Return (X, Y) of the center of cell containing provided text 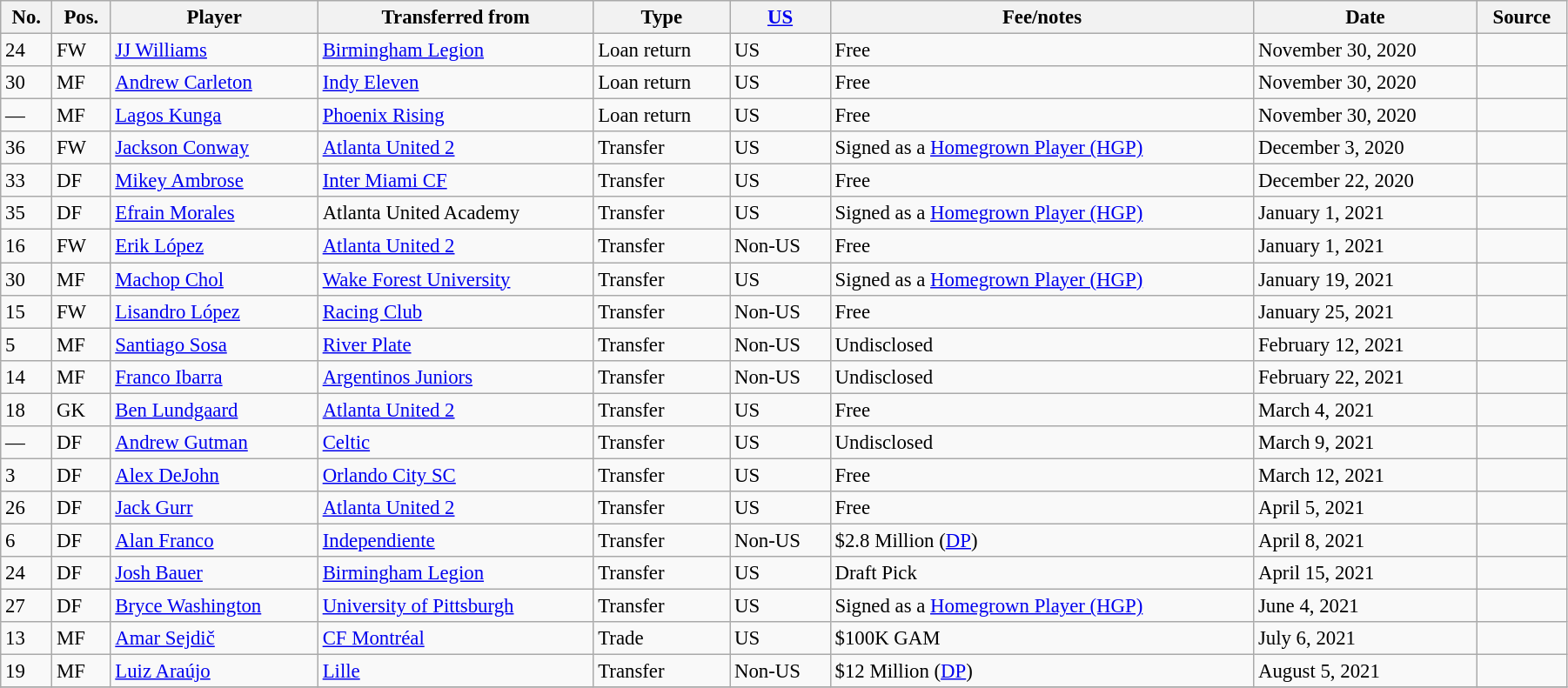
March 4, 2021 (1366, 410)
Atlanta United Academy (456, 213)
Erik López (214, 246)
March 9, 2021 (1366, 443)
16 (26, 246)
Transferred from (456, 17)
Argentinos Juniors (456, 377)
Amar Sejdič (214, 638)
Fee/notes (1042, 17)
Indy Eleven (456, 83)
Bryce Washington (214, 606)
July 6, 2021 (1366, 638)
Machop Chol (214, 279)
Lagos Kunga (214, 116)
April 15, 2021 (1366, 573)
Lisandro López (214, 311)
Alex DeJohn (214, 475)
Andrew Gutman (214, 443)
27 (26, 606)
5 (26, 344)
GK (82, 410)
Luiz Araújo (214, 671)
6 (26, 540)
$2.8 Million (DP) (1042, 540)
Orlando City SC (456, 475)
Santiago Sosa (214, 344)
No. (26, 17)
33 (26, 181)
$12 Million (DP) (1042, 671)
Ben Lundgaard (214, 410)
Draft Pick (1042, 573)
36 (26, 148)
Inter Miami CF (456, 181)
Alan Franco (214, 540)
December 22, 2020 (1366, 181)
August 5, 2021 (1366, 671)
Date (1366, 17)
December 3, 2020 (1366, 148)
University of Pittsburgh (456, 606)
June 4, 2021 (1366, 606)
March 12, 2021 (1366, 475)
JJ Williams (214, 50)
13 (26, 638)
Lille (456, 671)
15 (26, 311)
$100K GAM (1042, 638)
35 (26, 213)
April 5, 2021 (1366, 508)
Jack Gurr (214, 508)
Pos. (82, 17)
Josh Bauer (214, 573)
Independiente (456, 540)
Phoenix Rising (456, 116)
February 12, 2021 (1366, 344)
18 (26, 410)
14 (26, 377)
Andrew Carleton (214, 83)
Franco Ibarra (214, 377)
Wake Forest University (456, 279)
Mikey Ambrose (214, 181)
Source (1521, 17)
January 25, 2021 (1366, 311)
February 22, 2021 (1366, 377)
Efrain Morales (214, 213)
Type (661, 17)
River Plate (456, 344)
Trade (661, 638)
CF Montréal (456, 638)
26 (26, 508)
Racing Club (456, 311)
3 (26, 475)
Jackson Conway (214, 148)
April 8, 2021 (1366, 540)
Celtic (456, 443)
19 (26, 671)
January 19, 2021 (1366, 279)
Player (214, 17)
